Identify which cell holds the provided text, then report its [x, y] central coordinate. 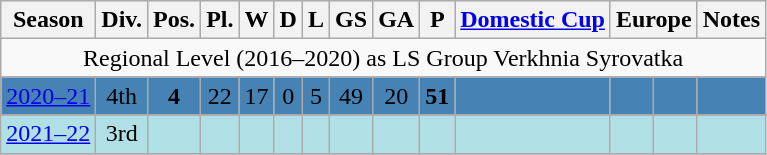
Div. [122, 20]
5 [316, 96]
D [288, 20]
Season [48, 20]
Regional Level (2016–2020) as LS Group Verkhnia Syrovatka [384, 58]
L [316, 20]
51 [438, 96]
Pl. [220, 20]
4th [122, 96]
GA [396, 20]
20 [396, 96]
4 [174, 96]
2020–21 [48, 96]
Notes [731, 20]
Domestic Cup [533, 20]
P [438, 20]
17 [256, 96]
22 [220, 96]
Europe [654, 20]
49 [352, 96]
GS [352, 20]
0 [288, 96]
2021–22 [48, 134]
Pos. [174, 20]
W [256, 20]
3rd [122, 134]
